Pinpoint the cell where the given text exists, returning its [X, Y] midpoint coordinate. 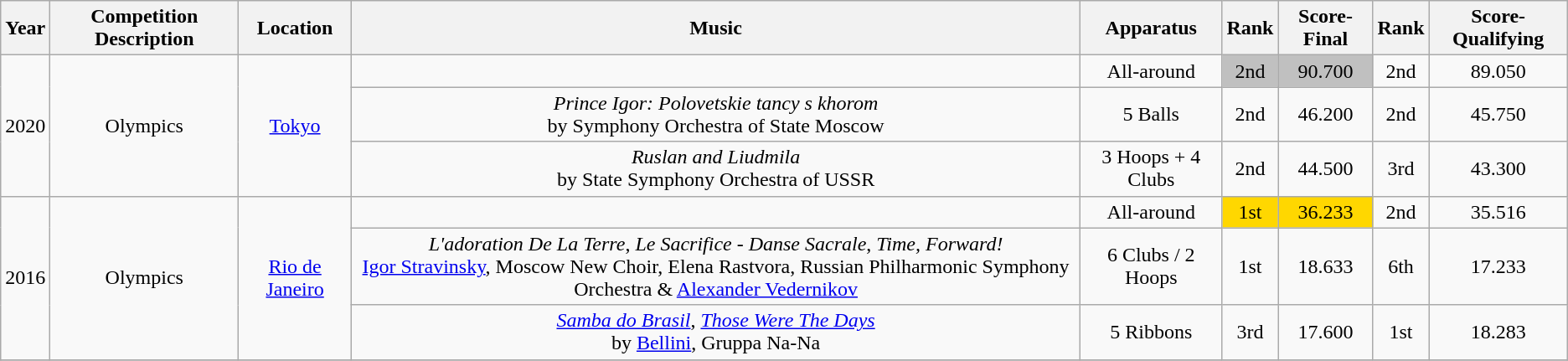
Ruslan and Liudmila by State Symphony Orchestra of USSR [715, 169]
35.516 [1498, 212]
2016 [25, 278]
5 Balls [1151, 114]
36.233 [1325, 212]
90.700 [1325, 71]
44.500 [1325, 169]
46.200 [1325, 114]
Prince Igor: Polovetskie tancy s khorom by Symphony Orchestra of State Moscow [715, 114]
3 Hoops + 4 Clubs [1151, 169]
Samba do Brasil, Those Were The Days by Bellini, Gruppa Na-Na [715, 332]
Competition Description [144, 28]
43.300 [1498, 169]
Score-Final [1325, 28]
2020 [25, 126]
Rio de Janeiro [295, 278]
18.283 [1498, 332]
17.600 [1325, 332]
Apparatus [1151, 28]
Tokyo [295, 126]
Year [25, 28]
Music [715, 28]
18.633 [1325, 266]
17.233 [1498, 266]
45.750 [1498, 114]
6th [1400, 266]
Location [295, 28]
5 Ribbons [1151, 332]
6 Clubs / 2 Hoops [1151, 266]
Score-Qualifying [1498, 28]
89.050 [1498, 71]
